Locate the cell with the specified text and output its (X, Y) center coordinate. 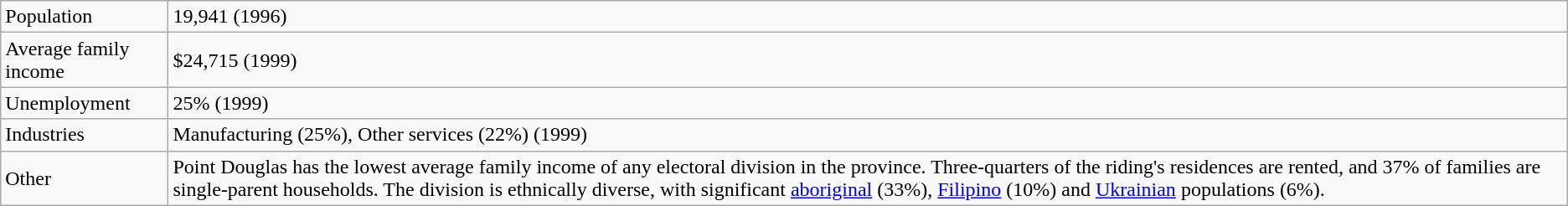
19,941 (1996) (868, 17)
Manufacturing (25%), Other services (22%) (1999) (868, 135)
Other (85, 178)
Average family income (85, 60)
25% (1999) (868, 103)
Unemployment (85, 103)
Population (85, 17)
$24,715 (1999) (868, 60)
Industries (85, 135)
